Provide the [X, Y] coordinate of the cell's center where the given text is located.  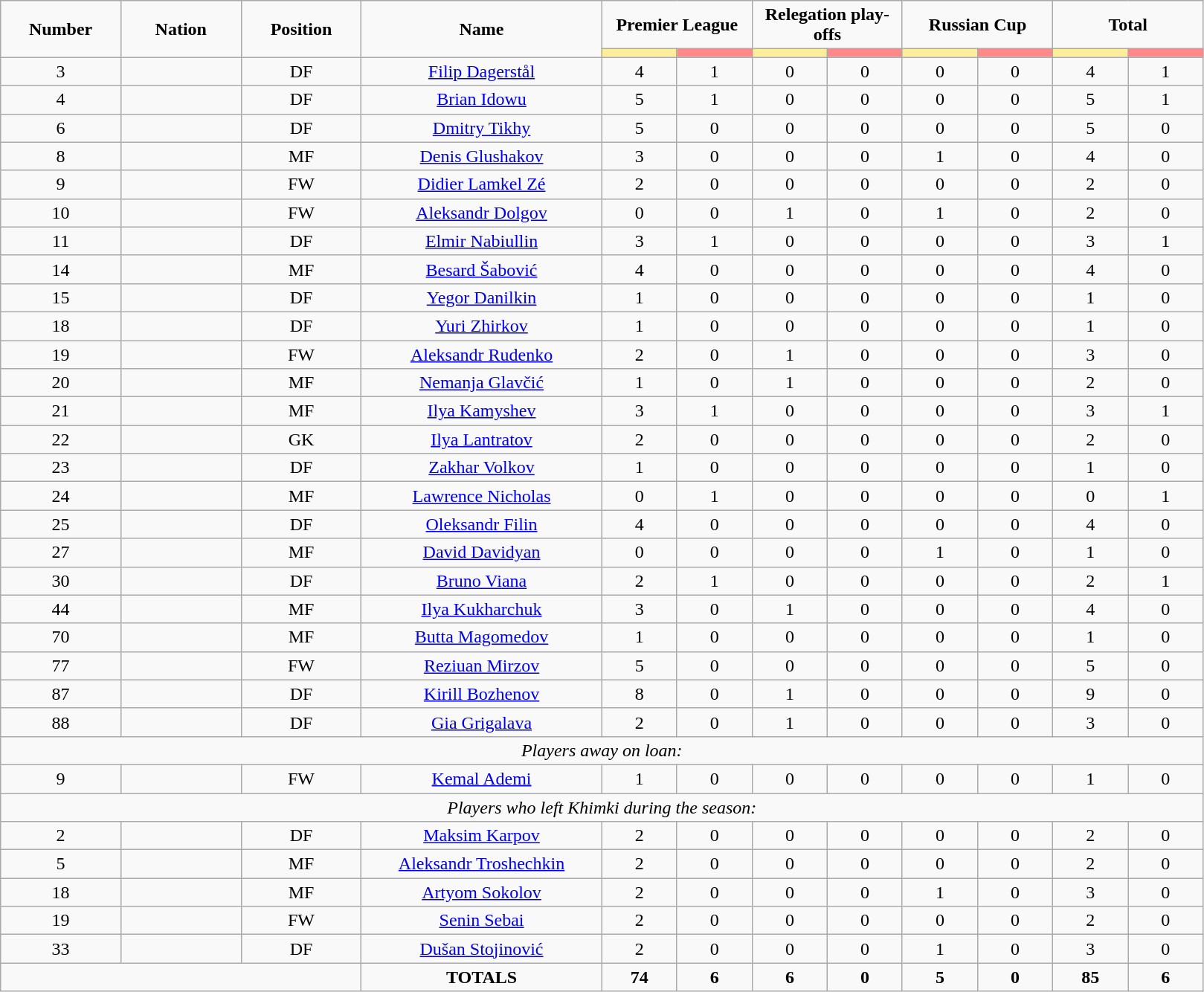
15 [61, 297]
11 [61, 241]
Position [301, 29]
Didier Lamkel Zé [482, 184]
Lawrence Nicholas [482, 496]
30 [61, 581]
10 [61, 213]
Reziuan Mirzov [482, 666]
87 [61, 694]
20 [61, 383]
Yuri Zhirkov [482, 326]
Players away on loan: [602, 750]
88 [61, 722]
Elmir Nabiullin [482, 241]
Kirill Bozhenov [482, 694]
Number [61, 29]
Nation [181, 29]
Butta Magomedov [482, 637]
Maksim Karpov [482, 836]
Ilya Kukharchuk [482, 609]
Dušan Stojinović [482, 949]
77 [61, 666]
Premier League [677, 25]
33 [61, 949]
70 [61, 637]
Ilya Kamyshev [482, 411]
Ilya Lantratov [482, 439]
Brian Idowu [482, 100]
Relegation play-offs [827, 25]
Total [1128, 25]
Senin Sebai [482, 921]
David Davidyan [482, 553]
22 [61, 439]
Besard Šabović [482, 269]
Nemanja Glavčić [482, 383]
Zakhar Volkov [482, 468]
14 [61, 269]
Yegor Danilkin [482, 297]
25 [61, 524]
TOTALS [482, 977]
44 [61, 609]
Aleksandr Dolgov [482, 213]
Oleksandr Filin [482, 524]
21 [61, 411]
Kemal Ademi [482, 779]
Aleksandr Rudenko [482, 355]
Denis Glushakov [482, 156]
24 [61, 496]
Dmitry Tikhy [482, 128]
GK [301, 439]
85 [1090, 977]
Aleksandr Troshechkin [482, 864]
27 [61, 553]
23 [61, 468]
Name [482, 29]
Artyom Sokolov [482, 892]
Filip Dagerstål [482, 71]
Gia Grigalava [482, 722]
Players who left Khimki during the season: [602, 807]
74 [640, 977]
Bruno Viana [482, 581]
Russian Cup [977, 25]
